Locate the cell with the specified text and output its [X, Y] center coordinate. 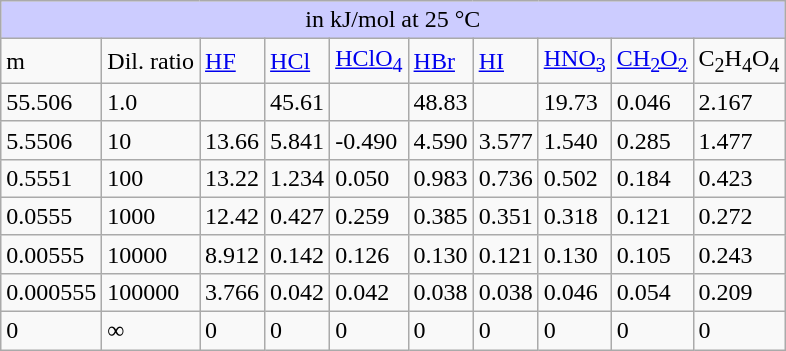
1000 [151, 216]
0.736 [506, 178]
12.42 [232, 216]
10000 [151, 254]
HClO4 [369, 61]
3.766 [232, 292]
2.167 [739, 102]
1.0 [151, 102]
55.506 [52, 102]
0.502 [574, 178]
1.540 [574, 140]
1.234 [298, 178]
13.22 [232, 178]
3.577 [506, 140]
0.259 [369, 216]
C2H4O4 [739, 61]
0.184 [652, 178]
0.00555 [52, 254]
8.912 [232, 254]
0.351 [506, 216]
0.0555 [52, 216]
10 [151, 140]
HF [232, 61]
in kJ/mol at 25 °C [393, 20]
-0.490 [369, 140]
HI [506, 61]
0.318 [574, 216]
5.5506 [52, 140]
0.243 [739, 254]
4.590 [440, 140]
0.5551 [52, 178]
0.423 [739, 178]
HNO3 [574, 61]
100 [151, 178]
0.427 [298, 216]
Dil. ratio [151, 61]
HBr [440, 61]
0.054 [652, 292]
CH2O2 [652, 61]
1.477 [739, 140]
0.000555 [52, 292]
0.272 [739, 216]
5.841 [298, 140]
0.050 [369, 178]
48.83 [440, 102]
19.73 [574, 102]
0.126 [369, 254]
0.983 [440, 178]
100000 [151, 292]
0.105 [652, 254]
HCl [298, 61]
0.142 [298, 254]
13.66 [232, 140]
m [52, 61]
0.209 [739, 292]
0.285 [652, 140]
45.61 [298, 102]
0.385 [440, 216]
∞ [151, 331]
